Detect which cell encompasses the target text, then output its [X, Y] center coordinate. 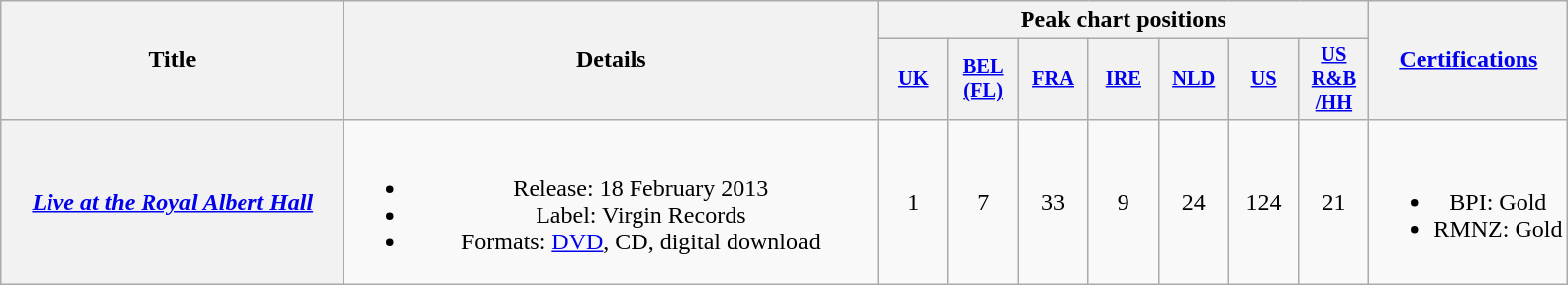
9 [1123, 202]
BPI: GoldRMNZ: Gold [1469, 202]
33 [1053, 202]
1 [913, 202]
24 [1194, 202]
IRE [1123, 79]
21 [1334, 202]
FRA [1053, 79]
Title [172, 60]
US [1263, 79]
Live at the Royal Albert Hall [172, 202]
124 [1263, 202]
US R&B/HH [1334, 79]
NLD [1194, 79]
Details [612, 60]
Peak chart positions [1124, 20]
UK [913, 79]
7 [984, 202]
BEL(FL) [984, 79]
Certifications [1469, 60]
Release: 18 February 2013Label: Virgin RecordsFormats: DVD, CD, digital download [612, 202]
